Capture the cell that displays the provided text and extract its (x, y) central coordinate. 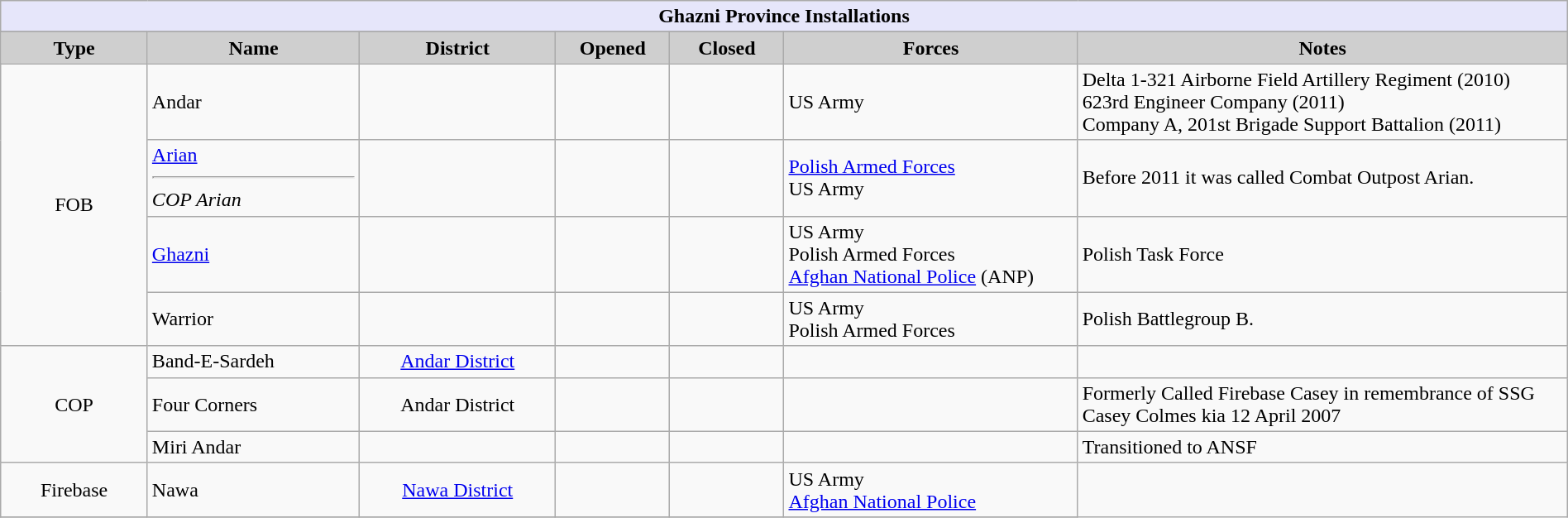
Polish Battlegroup B. (1322, 319)
Polish Armed Forces US Army (931, 178)
Name (253, 48)
Closed (727, 48)
Firebase (74, 490)
COP (74, 404)
Band-E-Sardeh (253, 362)
ArianCOP Arian (253, 178)
Formerly Called Firebase Casey in remembrance of SSG Casey Colmes kia 12 April 2007 (1322, 404)
Type (74, 48)
Forces (931, 48)
US Army Polish Armed Forces Afghan National Police (ANP) (931, 254)
Notes (1322, 48)
Transitioned to ANSF (1322, 447)
Warrior (253, 319)
FOB (74, 205)
Polish Task Force (1322, 254)
US Army (931, 102)
Before 2011 it was called Combat Outpost Arian. (1322, 178)
District (458, 48)
US Army Afghan National Police (931, 490)
Opened (613, 48)
Nawa District (458, 490)
Four Corners (253, 404)
Nawa (253, 490)
US Army Polish Armed Forces (931, 319)
Andar (253, 102)
Miri Andar (253, 447)
Ghazni Province Installations (784, 17)
Delta 1-321 Airborne Field Artillery Regiment (2010)623rd Engineer Company (2011)Company A, 201st Brigade Support Battalion (2011) (1322, 102)
Ghazni (253, 254)
